Output the [x, y] coordinate of the center of the cell containing the given text.  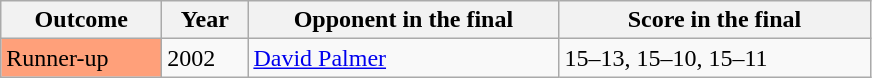
15–13, 15–10, 15–11 [714, 58]
Year [205, 20]
Score in the final [714, 20]
2002 [205, 58]
David Palmer [404, 58]
Opponent in the final [404, 20]
Outcome [82, 20]
Runner-up [82, 58]
